Search for the cell housing the specified text and yield its [X, Y] center coordinate. 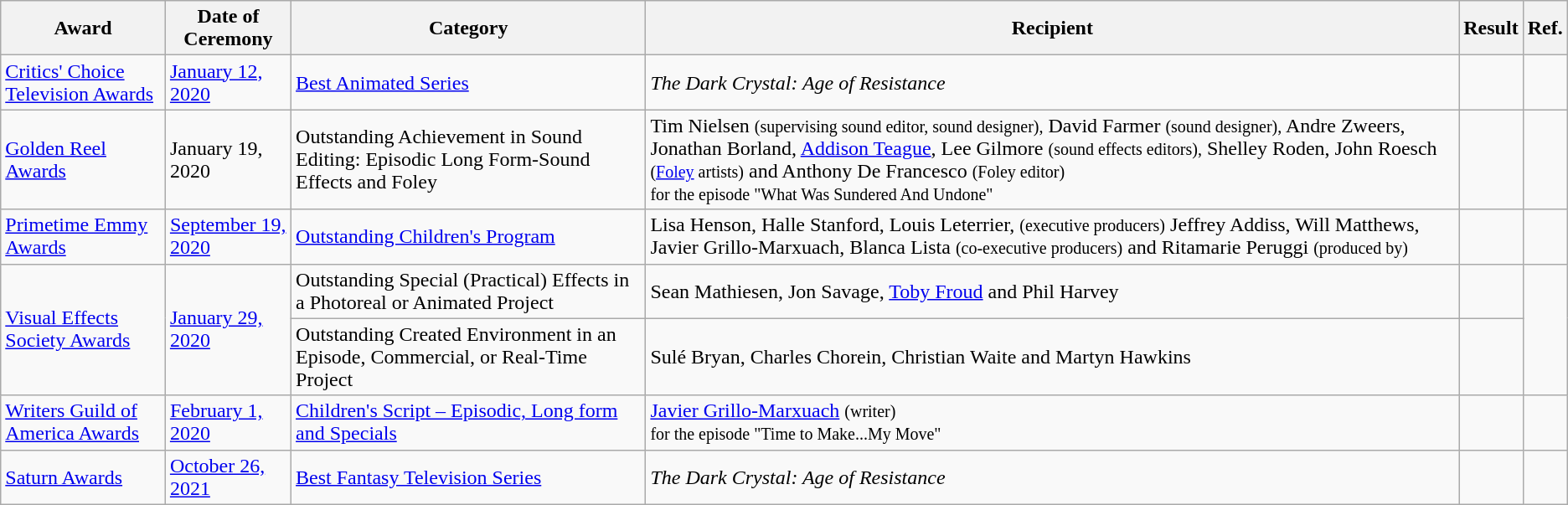
Visual Effects Society Awards [84, 330]
Saturn Awards [84, 477]
Outstanding Children's Program [469, 236]
Recipient [1052, 28]
Award [84, 28]
Critics' Choice Television Awards [84, 82]
Best Fantasy Television Series [469, 477]
Sulé Bryan, Charles Chorein, Christian Waite and Martyn Hawkins [1052, 357]
February 1, 2020 [228, 422]
Children's Script – Episodic, Long form and Specials [469, 422]
October 26, 2021 [228, 477]
Category [469, 28]
Outstanding Achievement in Sound Editing: Episodic Long Form-Sound Effects and Foley [469, 159]
Best Animated Series [469, 82]
Outstanding Created Environment in an Episode, Commercial, or Real-Time Project [469, 357]
September 19, 2020 [228, 236]
Javier Grillo-Marxuach (writer)for the episode "Time to Make...My Move" [1052, 422]
January 29, 2020 [228, 330]
Ref. [1545, 28]
Date of Ceremony [228, 28]
Outstanding Special (Practical) Effects in a Photoreal or Animated Project [469, 291]
Primetime Emmy Awards [84, 236]
January 12, 2020 [228, 82]
Sean Mathiesen, Jon Savage, Toby Froud and Phil Harvey [1052, 291]
Writers Guild of America Awards [84, 422]
Golden Reel Awards [84, 159]
Result [1491, 28]
January 19, 2020 [228, 159]
